Provide the [X, Y] coordinate of the cell's center where the given text is located.  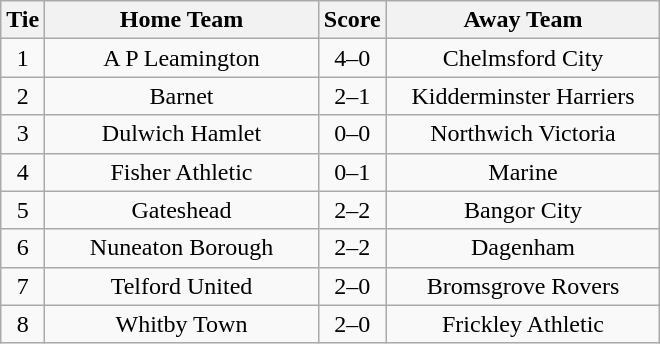
Score [352, 20]
Northwich Victoria [523, 134]
2–1 [352, 96]
2 [23, 96]
4 [23, 172]
Tie [23, 20]
Whitby Town [182, 324]
A P Leamington [182, 58]
Chelmsford City [523, 58]
Nuneaton Borough [182, 248]
1 [23, 58]
Telford United [182, 286]
3 [23, 134]
Kidderminster Harriers [523, 96]
7 [23, 286]
Fisher Athletic [182, 172]
0–1 [352, 172]
Barnet [182, 96]
8 [23, 324]
Away Team [523, 20]
Frickley Athletic [523, 324]
0–0 [352, 134]
Marine [523, 172]
Gateshead [182, 210]
Dulwich Hamlet [182, 134]
Bangor City [523, 210]
4–0 [352, 58]
Dagenham [523, 248]
Bromsgrove Rovers [523, 286]
6 [23, 248]
Home Team [182, 20]
5 [23, 210]
